Return the (X, Y) coordinate for the center point of the cell that contains the specified text.  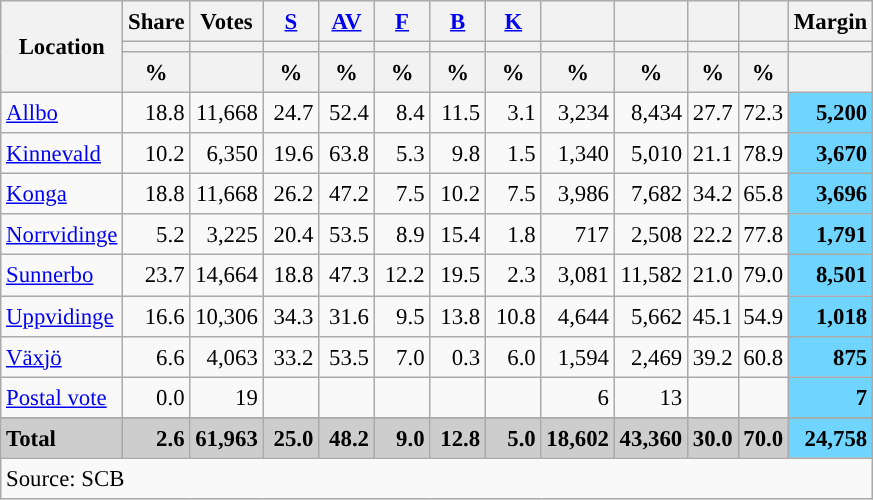
3,696 (830, 194)
875 (830, 356)
Postal vote (62, 398)
5,200 (830, 114)
21.1 (713, 154)
14,664 (226, 276)
70.0 (763, 438)
2,508 (650, 234)
45.1 (713, 316)
15.4 (458, 234)
Växjö (62, 356)
2,469 (650, 356)
34.3 (291, 316)
24,758 (830, 438)
5,662 (650, 316)
13.8 (458, 316)
30.0 (713, 438)
3,234 (578, 114)
19.5 (458, 276)
8.9 (402, 234)
Source: SCB (437, 478)
1,594 (578, 356)
6 (578, 398)
21.0 (713, 276)
61,963 (226, 438)
9.5 (402, 316)
33.2 (291, 356)
7.0 (402, 356)
23.7 (156, 276)
Margin (830, 22)
Total (62, 438)
Uppvidinge (62, 316)
54.9 (763, 316)
16.6 (156, 316)
77.8 (763, 234)
6,350 (226, 154)
5,010 (650, 154)
1.8 (513, 234)
Allbo (62, 114)
3,986 (578, 194)
47.3 (347, 276)
K (513, 22)
8,501 (830, 276)
19 (226, 398)
5.2 (156, 234)
65.8 (763, 194)
7,682 (650, 194)
6.6 (156, 356)
11.5 (458, 114)
43,360 (650, 438)
9.0 (402, 438)
1,791 (830, 234)
1.5 (513, 154)
11,582 (650, 276)
7 (830, 398)
0.0 (156, 398)
2.6 (156, 438)
3,225 (226, 234)
79.0 (763, 276)
Sunnerbo (62, 276)
63.8 (347, 154)
Kinnevald (62, 154)
F (402, 22)
25.0 (291, 438)
3,670 (830, 154)
19.6 (291, 154)
1,340 (578, 154)
Konga (62, 194)
AV (347, 22)
Share (156, 22)
60.8 (763, 356)
Votes (226, 22)
12.8 (458, 438)
8.4 (402, 114)
10,306 (226, 316)
4,644 (578, 316)
22.2 (713, 234)
S (291, 22)
3,081 (578, 276)
12.2 (402, 276)
B (458, 22)
24.7 (291, 114)
Norrvidinge (62, 234)
13 (650, 398)
27.7 (713, 114)
Location (62, 47)
9.8 (458, 154)
10.8 (513, 316)
5.0 (513, 438)
2.3 (513, 276)
717 (578, 234)
39.2 (713, 356)
1,018 (830, 316)
8,434 (650, 114)
18,602 (578, 438)
48.2 (347, 438)
26.2 (291, 194)
4,063 (226, 356)
20.4 (291, 234)
52.4 (347, 114)
0.3 (458, 356)
72.3 (763, 114)
31.6 (347, 316)
5.3 (402, 154)
78.9 (763, 154)
47.2 (347, 194)
6.0 (513, 356)
3.1 (513, 114)
34.2 (713, 194)
